Capture the cell that displays the provided text and extract its (X, Y) central coordinate. 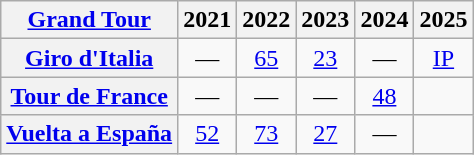
2023 (326, 20)
23 (326, 58)
2022 (266, 20)
65 (266, 58)
27 (326, 134)
52 (208, 134)
Vuelta a España (90, 134)
IP (444, 58)
Giro d'Italia (90, 58)
48 (384, 96)
2025 (444, 20)
Tour de France (90, 96)
73 (266, 134)
2024 (384, 20)
Grand Tour (90, 20)
2021 (208, 20)
